From the cell containing the given text, extract its center point as [x, y] coordinate. 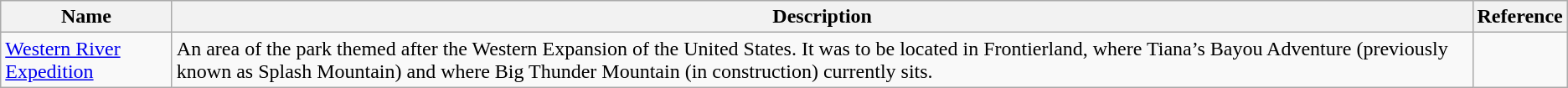
Reference [1519, 17]
Western River Expedition [87, 60]
Name [87, 17]
Description [823, 17]
